For the text-containing cell, return its midpoint in [X, Y] coordinate format. 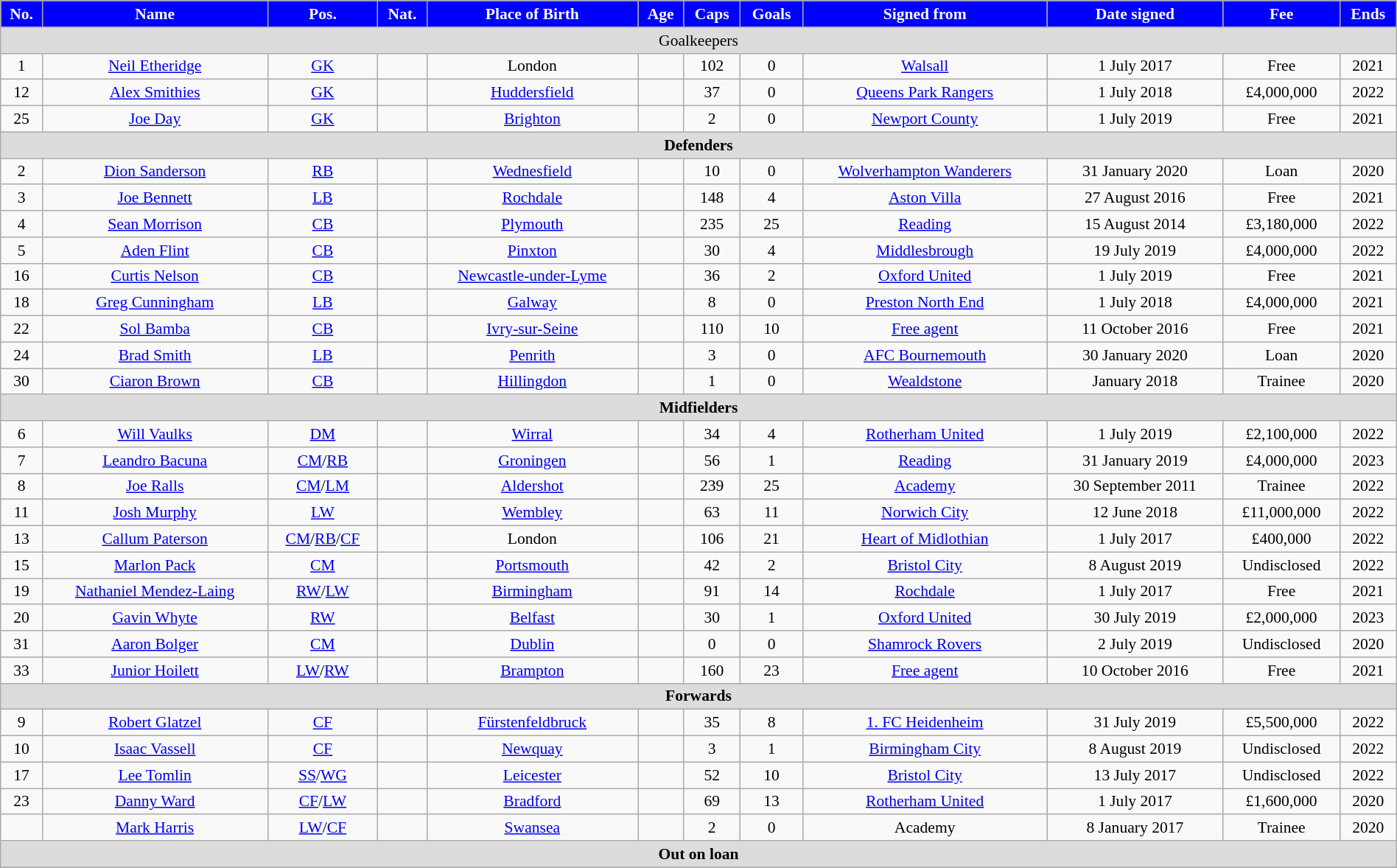
Shamrock Rovers [925, 644]
Norwich City [925, 513]
Aldershot [532, 486]
11 October 2016 [1135, 329]
Fee [1281, 14]
Sol Bamba [155, 329]
Danny Ward [155, 802]
Pinxton [532, 251]
DM [323, 434]
Marlon Pack [155, 565]
Leicester [532, 775]
Defenders [698, 145]
Brighton [532, 119]
19 [22, 592]
Ivry-sur-Seine [532, 329]
LW/CF [323, 828]
LW/RW [323, 671]
Dion Sanderson [155, 172]
Isaac Vassell [155, 749]
9 [22, 723]
Fürstenfeldbruck [532, 723]
91 [712, 592]
Robert Glatzel [155, 723]
110 [712, 329]
15 August 2014 [1135, 224]
Signed from [925, 14]
£2,100,000 [1281, 434]
Portsmouth [532, 565]
30 January 2020 [1135, 355]
63 [712, 513]
Belfast [532, 618]
CM/RB [323, 461]
Callum Paterson [155, 539]
6 [22, 434]
30 September 2011 [1135, 486]
Wembley [532, 513]
Pos. [323, 14]
Curtis Nelson [155, 276]
15 [22, 565]
Aston Villa [925, 198]
35 [712, 723]
LW [323, 513]
Nathaniel Mendez-Laing [155, 592]
Goalkeepers [698, 41]
Brampton [532, 671]
Ciaron Brown [155, 382]
RW/LW [323, 592]
2 July 2019 [1135, 644]
Walsall [925, 66]
12 [22, 93]
Joe Day [155, 119]
Gavin Whyte [155, 618]
Galway [532, 303]
42 [712, 565]
Forwards [698, 696]
Mark Harris [155, 828]
102 [712, 66]
SS/WG [323, 775]
Nat. [402, 14]
Alex Smithies [155, 93]
January 2018 [1135, 382]
148 [712, 198]
Caps [712, 14]
£11,000,000 [1281, 513]
69 [712, 802]
Place of Birth [532, 14]
13 July 2017 [1135, 775]
Heart of Midlothian [925, 539]
Age [661, 14]
20 [22, 618]
37 [712, 93]
12 June 2018 [1135, 513]
Wolverhampton Wanderers [925, 172]
239 [712, 486]
£5,500,000 [1281, 723]
RW [323, 618]
31 January 2020 [1135, 172]
Queens Park Rangers [925, 93]
Preston North End [925, 303]
£3,180,000 [1281, 224]
33 [22, 671]
Sean Morrison [155, 224]
27 August 2016 [1135, 198]
Wirral [532, 434]
7 [22, 461]
RB [323, 172]
Groningen [532, 461]
Penrith [532, 355]
30 July 2019 [1135, 618]
36 [712, 276]
Greg Cunningham [155, 303]
Newquay [532, 749]
Newport County [925, 119]
Junior Hoilett [155, 671]
Swansea [532, 828]
Name [155, 14]
Out on loan [698, 854]
Huddersfield [532, 93]
Lee Tomlin [155, 775]
Aaron Bolger [155, 644]
Will Vaulks [155, 434]
31 January 2019 [1135, 461]
56 [712, 461]
16 [22, 276]
5 [22, 251]
19 July 2019 [1135, 251]
18 [22, 303]
Josh Murphy [155, 513]
Dublin [532, 644]
Ends [1368, 14]
Leandro Bacuna [155, 461]
CF/LW [323, 802]
Brad Smith [155, 355]
AFC Bournemouth [925, 355]
Wednesfield [532, 172]
106 [712, 539]
31 July 2019 [1135, 723]
Birmingham [532, 592]
34 [712, 434]
CM/LM [323, 486]
Middlesbrough [925, 251]
21 [772, 539]
14 [772, 592]
17 [22, 775]
Newcastle-under-Lyme [532, 276]
8 January 2017 [1135, 828]
Midfielders [698, 408]
Wealdstone [925, 382]
Plymouth [532, 224]
10 October 2016 [1135, 671]
24 [22, 355]
CM/RB/CF [323, 539]
22 [22, 329]
Joe Ralls [155, 486]
Birmingham City [925, 749]
Goals [772, 14]
31 [22, 644]
£2,000,000 [1281, 618]
Joe Bennett [155, 198]
Hillingdon [532, 382]
No. [22, 14]
1. FC Heidenheim [925, 723]
Date signed [1135, 14]
Neil Etheridge [155, 66]
235 [712, 224]
52 [712, 775]
Aden Flint [155, 251]
£400,000 [1281, 539]
Bradford [532, 802]
160 [712, 671]
£1,600,000 [1281, 802]
